Output the (X, Y) coordinate of the center of the cell containing the given text.  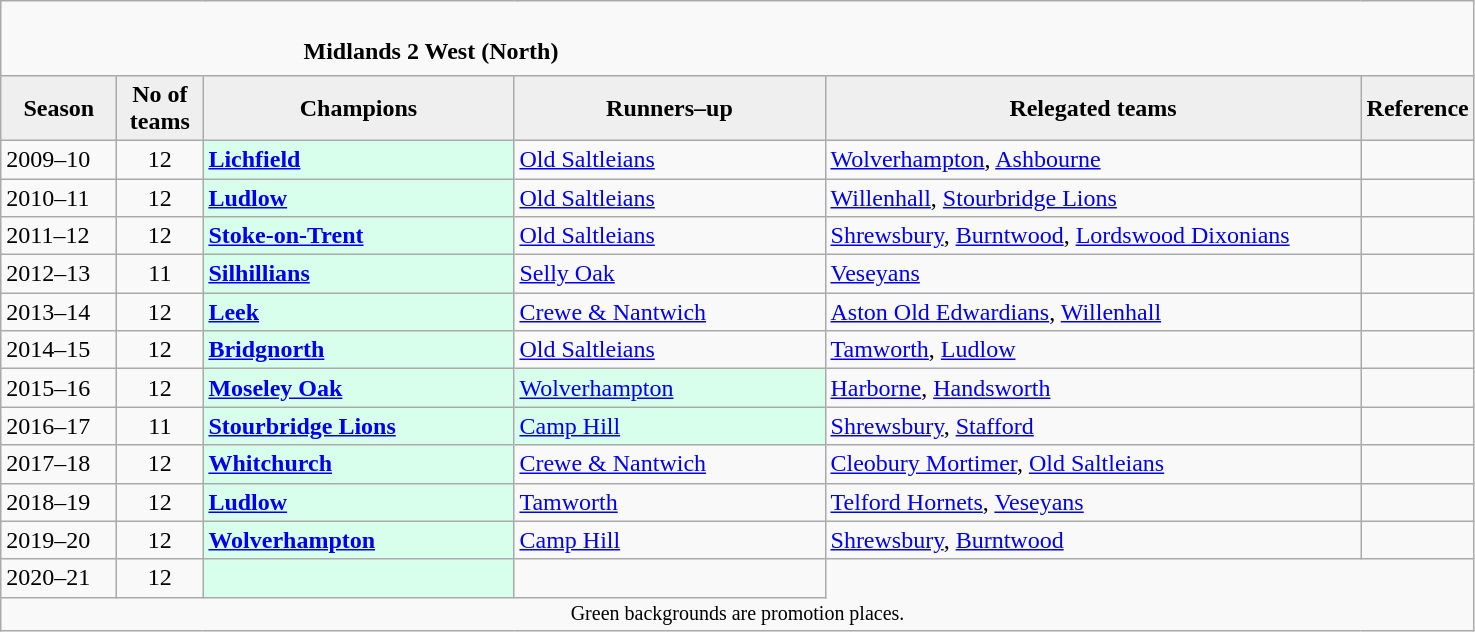
No of teams (160, 108)
Shrewsbury, Stafford (1093, 426)
Lichfield (358, 159)
2019–20 (59, 540)
Bridgnorth (358, 350)
Champions (358, 108)
Stourbridge Lions (358, 426)
Shrewsbury, Burntwood (1093, 540)
Silhillians (358, 274)
2015–16 (59, 388)
Whitchurch (358, 464)
2017–18 (59, 464)
Willenhall, Stourbridge Lions (1093, 197)
Wolverhampton, Ashbourne (1093, 159)
Shrewsbury, Burntwood, Lordswood Dixonians (1093, 236)
2011–12 (59, 236)
Selly Oak (670, 274)
2016–17 (59, 426)
2012–13 (59, 274)
Moseley Oak (358, 388)
Leek (358, 312)
Telford Hornets, Veseyans (1093, 502)
Cleobury Mortimer, Old Saltleians (1093, 464)
2009–10 (59, 159)
2020–21 (59, 578)
Veseyans (1093, 274)
Green backgrounds are promotion places. (738, 614)
Runners–up (670, 108)
Harborne, Handsworth (1093, 388)
2014–15 (59, 350)
Relegated teams (1093, 108)
Reference (1418, 108)
Stoke-on-Trent (358, 236)
2018–19 (59, 502)
Season (59, 108)
Tamworth, Ludlow (1093, 350)
2013–14 (59, 312)
2010–11 (59, 197)
Tamworth (670, 502)
Aston Old Edwardians, Willenhall (1093, 312)
